Scan for the cell matching the given text and deliver its (x, y) coordinate at center. 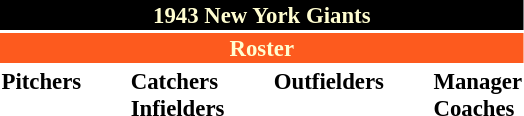
Roster (262, 48)
1943 New York Giants (262, 15)
